Scan for the cell matching the given text and deliver its [x, y] coordinate at center. 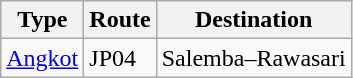
Salemba–Rawasari [254, 58]
JP04 [120, 58]
Destination [254, 20]
Type [42, 20]
Route [120, 20]
Angkot [42, 58]
